Detect which cell encompasses the target text, then output its (x, y) center coordinate. 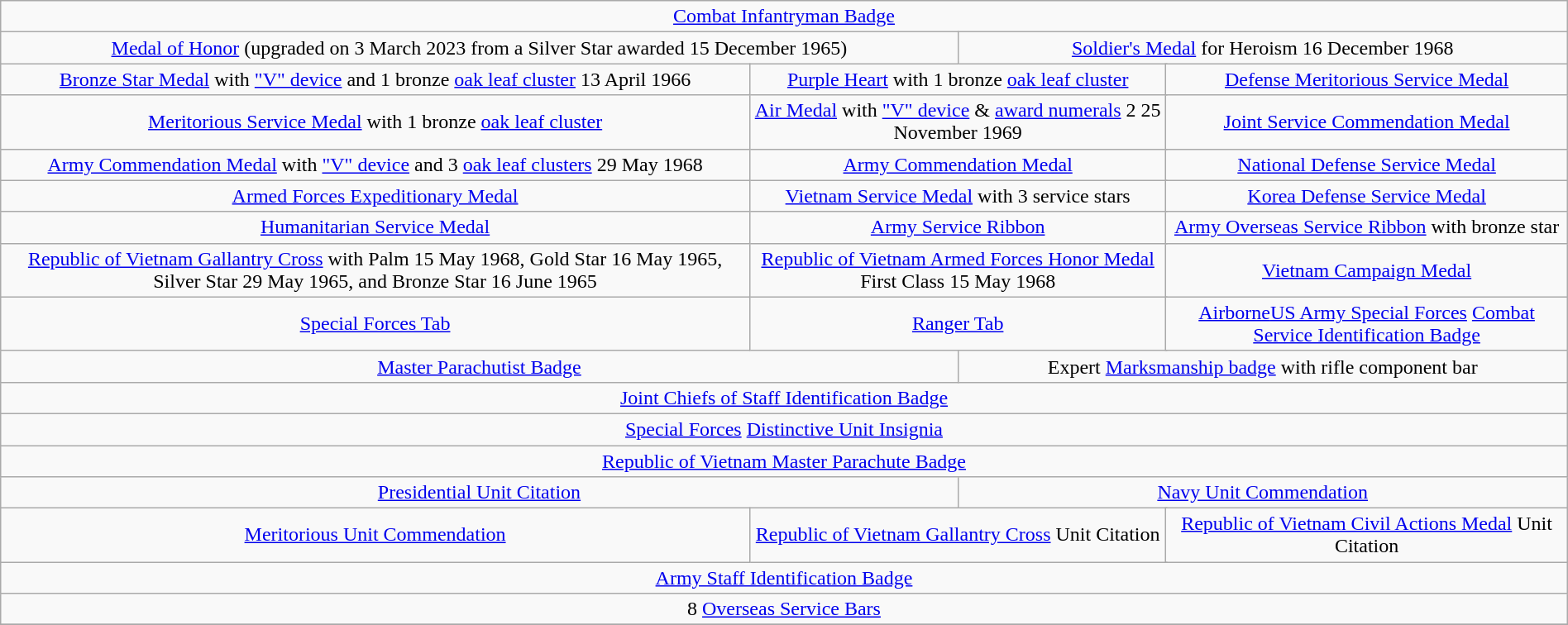
Army Staff Identification Badge (784, 578)
Combat Infantryman Badge (784, 17)
Joint Chiefs of Staff Identification Badge (784, 398)
Defense Meritorious Service Medal (1366, 79)
Master Parachutist Badge (480, 366)
Presidential Unit Citation (480, 493)
Navy Unit Commendation (1262, 493)
8 Overseas Service Bars (784, 609)
Korea Defense Service Medal (1366, 196)
Republic of Vietnam Gallantry Cross Unit Citation (958, 536)
Medal of Honor (upgraded on 3 March 2023 from a Silver Star awarded 15 December 1965) (480, 48)
AirborneUS Army Special Forces Combat Service Identification Badge (1366, 324)
Vietnam Service Medal with 3 service stars (958, 196)
Army Commendation Medal with "V" device and 3 oak leaf clusters 29 May 1968 (375, 165)
Joint Service Commendation Medal (1366, 122)
Republic of Vietnam Civil Actions Medal Unit Citation (1366, 536)
Meritorious Unit Commendation (375, 536)
Ranger Tab (958, 324)
Vietnam Campaign Medal (1366, 270)
Armed Forces Expeditionary Medal (375, 196)
Purple Heart with 1 bronze oak leaf cluster (958, 79)
Meritorious Service Medal with 1 bronze oak leaf cluster (375, 122)
Republic of Vietnam Master Parachute Badge (784, 460)
Special Forces Tab (375, 324)
Special Forces Distinctive Unit Insignia (784, 429)
Soldier's Medal for Heroism 16 December 1968 (1262, 48)
Army Overseas Service Ribbon with bronze star (1366, 227)
Air Medal with "V" device & award numerals 2 25 November 1969 (958, 122)
Army Commendation Medal (958, 165)
Expert Marksmanship badge with rifle component bar (1262, 366)
Republic of Vietnam Gallantry Cross with Palm 15 May 1968, Gold Star 16 May 1965, Silver Star 29 May 1965, and Bronze Star 16 June 1965 (375, 270)
Humanitarian Service Medal (375, 227)
Republic of Vietnam Armed Forces Honor Medal First Class 15 May 1968 (958, 270)
Army Service Ribbon (958, 227)
Bronze Star Medal with "V" device and 1 bronze oak leaf cluster 13 April 1966 (375, 79)
National Defense Service Medal (1366, 165)
